Provide the [x, y] coordinate of the cell's center where the given text is located.  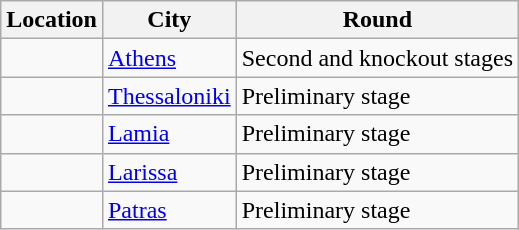
Location [52, 20]
Round [377, 20]
Patras [169, 210]
Larissa [169, 172]
Lamia [169, 134]
Second and knockout stages [377, 58]
City [169, 20]
Thessaloniki [169, 96]
Athens [169, 58]
